Return the [x, y] coordinate for the center point of the cell that contains the specified text.  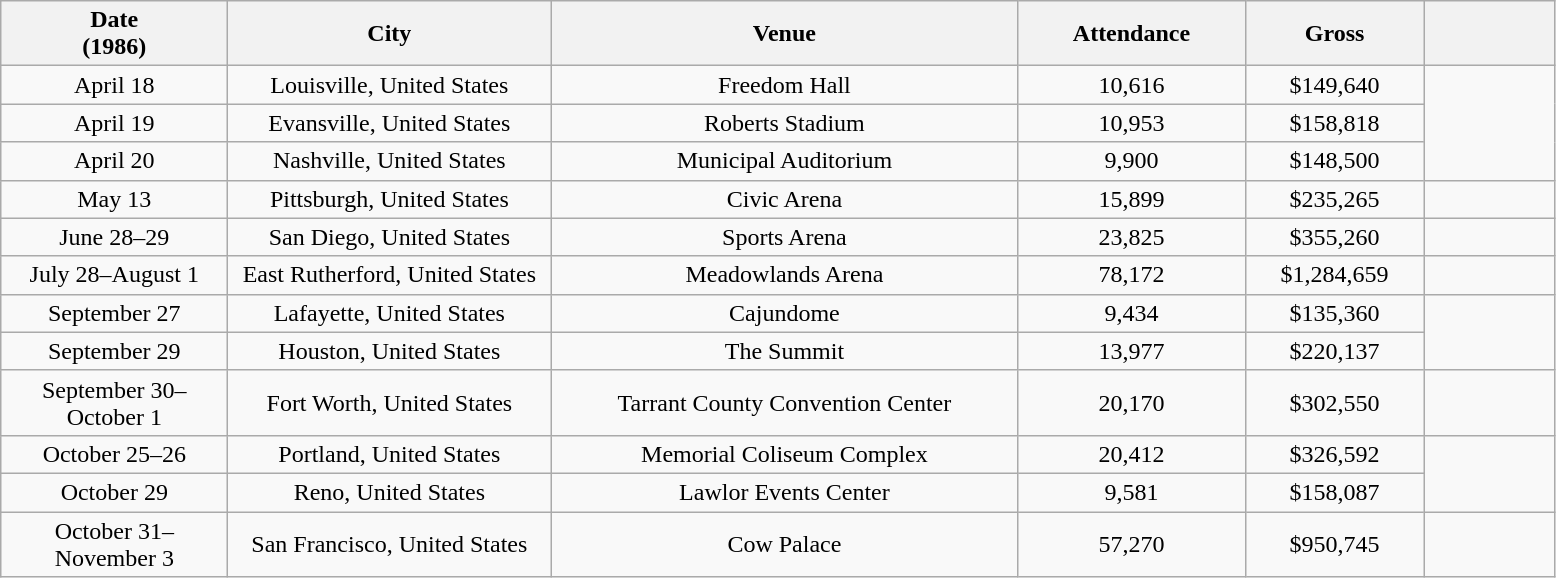
$1,284,659 [1334, 275]
Reno, United States [390, 492]
Memorial Coliseum Complex [784, 454]
$149,640 [1334, 85]
Evansville, United States [390, 123]
Roberts Stadium [784, 123]
Attendance [1132, 34]
October 31–November 3 [114, 544]
$302,550 [1334, 402]
$235,265 [1334, 199]
78,172 [1132, 275]
Sports Arena [784, 237]
City [390, 34]
October 25–26 [114, 454]
9,581 [1132, 492]
20,170 [1132, 402]
San Francisco, United States [390, 544]
13,977 [1132, 351]
July 28–August 1 [114, 275]
Venue [784, 34]
$135,360 [1334, 313]
May 13 [114, 199]
Houston, United States [390, 351]
Civic Arena [784, 199]
$326,592 [1334, 454]
9,434 [1132, 313]
$220,137 [1334, 351]
15,899 [1132, 199]
Gross [1334, 34]
Date(1986) [114, 34]
Municipal Auditorium [784, 161]
9,900 [1132, 161]
April 20 [114, 161]
20,412 [1132, 454]
Freedom Hall [784, 85]
September 27 [114, 313]
Tarrant County Convention Center [784, 402]
$158,818 [1334, 123]
$148,500 [1334, 161]
Pittsburgh, United States [390, 199]
10,616 [1132, 85]
Lawlor Events Center [784, 492]
June 28–29 [114, 237]
April 19 [114, 123]
October 29 [114, 492]
$950,745 [1334, 544]
23,825 [1132, 237]
$355,260 [1334, 237]
10,953 [1132, 123]
57,270 [1132, 544]
September 30–October 1 [114, 402]
Fort Worth, United States [390, 402]
San Diego, United States [390, 237]
$158,087 [1334, 492]
The Summit [784, 351]
Louisville, United States [390, 85]
East Rutherford, United States [390, 275]
Nashville, United States [390, 161]
Cow Palace [784, 544]
Meadowlands Arena [784, 275]
September 29 [114, 351]
Cajundome [784, 313]
April 18 [114, 85]
Lafayette, United States [390, 313]
Portland, United States [390, 454]
